Locate the cell with the specified text and output its [X, Y] center coordinate. 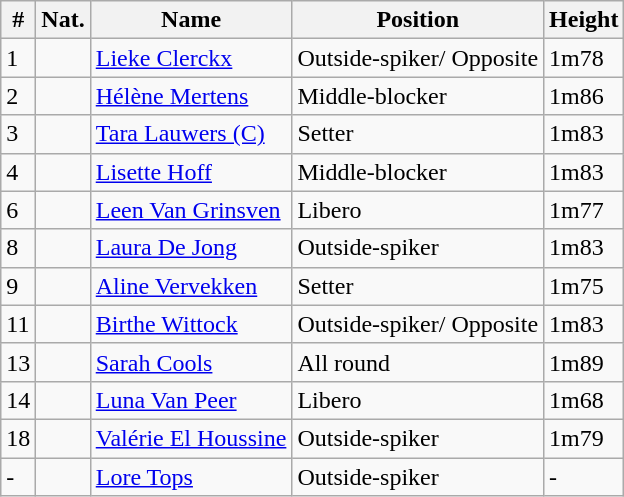
Tara Lauwers (C) [191, 134]
13 [18, 362]
9 [18, 286]
3 [18, 134]
1m79 [584, 438]
Leen Van Grinsven [191, 210]
4 [18, 172]
Name [191, 20]
Position [418, 20]
18 [18, 438]
Hélène Mertens [191, 96]
2 [18, 96]
1 [18, 58]
1m89 [584, 362]
Lisette Hoff [191, 172]
Luna Van Peer [191, 400]
1m75 [584, 286]
# [18, 20]
Sarah Cools [191, 362]
Height [584, 20]
Birthe Wittock [191, 324]
1m86 [584, 96]
8 [18, 248]
1m78 [584, 58]
Nat. [63, 20]
Valérie El Houssine [191, 438]
Aline Vervekken [191, 286]
All round [418, 362]
6 [18, 210]
14 [18, 400]
1m68 [584, 400]
Laura De Jong [191, 248]
Lieke Clerckx [191, 58]
1m77 [584, 210]
Lore Tops [191, 477]
11 [18, 324]
